Pinpoint the cell where the given text exists, returning its (x, y) midpoint coordinate. 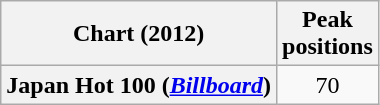
Chart (2012) (139, 34)
70 (328, 85)
Peakpositions (328, 34)
Japan Hot 100 (Billboard) (139, 85)
